Return the [x, y] coordinate for the center point of the cell that contains the specified text.  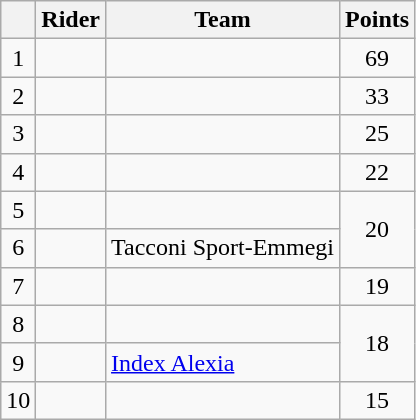
19 [378, 286]
18 [378, 343]
7 [18, 286]
10 [18, 400]
15 [378, 400]
8 [18, 324]
2 [18, 96]
9 [18, 362]
69 [378, 58]
33 [378, 96]
5 [18, 210]
Team [223, 20]
Index Alexia [223, 362]
20 [378, 229]
3 [18, 134]
4 [18, 172]
Tacconi Sport-Emmegi [223, 248]
Points [378, 20]
22 [378, 172]
6 [18, 248]
Rider [71, 20]
1 [18, 58]
25 [378, 134]
